From the cell containing the given text, extract its center point as [x, y] coordinate. 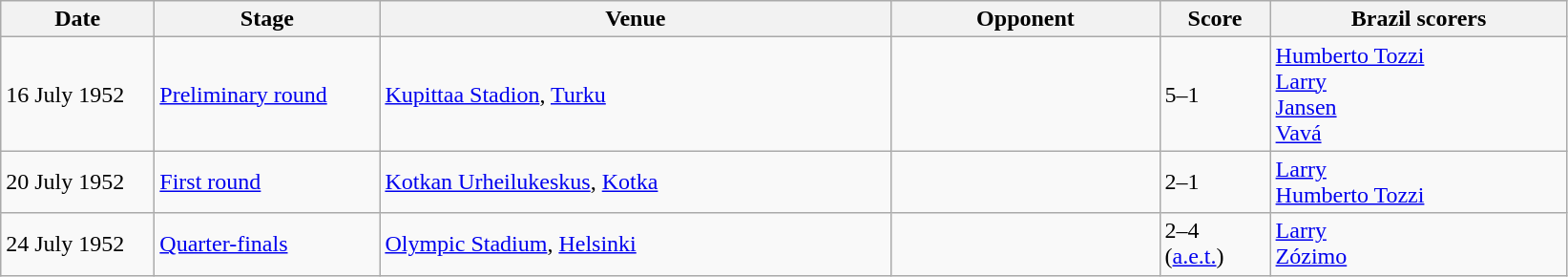
20 July 1952 [78, 181]
Opponent [1025, 19]
Larry Humberto Tozzi [1418, 181]
5–1 [1215, 94]
Olympic Stadium, Helsinki [636, 245]
Kotkan Urheilukeskus, Kotka [636, 181]
Date [78, 19]
First round [267, 181]
Venue [636, 19]
2–4 (a.e.t.) [1215, 245]
2–1 [1215, 181]
Quarter-finals [267, 245]
Larry Zózimo [1418, 245]
Score [1215, 19]
Stage [267, 19]
24 July 1952 [78, 245]
Humberto Tozzi Larry Jansen Vavá [1418, 94]
Preliminary round [267, 94]
Kupittaa Stadion, Turku [636, 94]
16 July 1952 [78, 94]
Brazil scorers [1418, 19]
